Provide the (X, Y) coordinate of the cell's center where the given text is located.  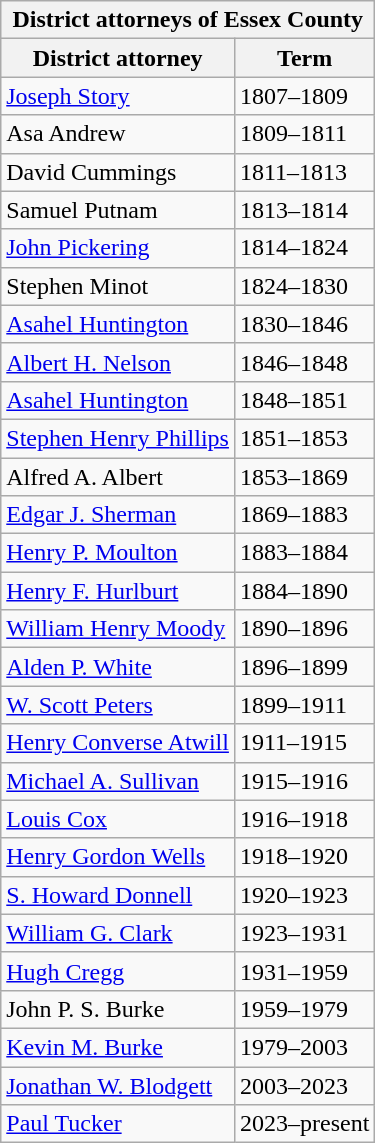
Albert H. Nelson (118, 362)
1890–1896 (304, 629)
1896–1899 (304, 667)
Henry Converse Atwill (118, 743)
1869–1883 (304, 515)
John P. S. Burke (118, 1009)
1959–1979 (304, 1009)
1807–1809 (304, 96)
1851–1853 (304, 438)
Samuel Putnam (118, 210)
Henry P. Moulton (118, 553)
1824–1830 (304, 286)
Henry F. Hurlburt (118, 591)
1923–1931 (304, 933)
1848–1851 (304, 400)
2003–2023 (304, 1085)
Michael A. Sullivan (118, 781)
1884–1890 (304, 591)
1920–1923 (304, 895)
Kevin M. Burke (118, 1047)
1813–1814 (304, 210)
1846–1848 (304, 362)
2023–present (304, 1124)
Alfred A. Albert (118, 477)
1814–1824 (304, 248)
Jonathan W. Blodgett (118, 1085)
Henry Gordon Wells (118, 857)
Paul Tucker (118, 1124)
1916–1918 (304, 819)
Stephen Minot (118, 286)
Louis Cox (118, 819)
1899–1911 (304, 705)
S. Howard Donnell (118, 895)
John Pickering (118, 248)
Stephen Henry Phillips (118, 438)
W. Scott Peters (118, 705)
1853–1869 (304, 477)
Edgar J. Sherman (118, 515)
1911–1915 (304, 743)
1883–1884 (304, 553)
William G. Clark (118, 933)
1809–1811 (304, 134)
Asa Andrew (118, 134)
1979–2003 (304, 1047)
District attorneys of Essex County (188, 20)
Term (304, 58)
1811–1813 (304, 172)
Alden P. White (118, 667)
1918–1920 (304, 857)
1915–1916 (304, 781)
1931–1959 (304, 971)
Hugh Cregg (118, 971)
William Henry Moody (118, 629)
1830–1846 (304, 324)
District attorney (118, 58)
David Cummings (118, 172)
Joseph Story (118, 96)
